Output the (x, y) coordinate of the center of the cell containing the given text.  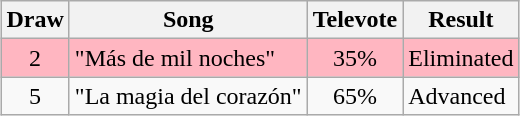
Advanced (461, 96)
35% (354, 58)
2 (35, 58)
Song (188, 20)
Draw (35, 20)
"La magia del corazón" (188, 96)
"Más de mil noches" (188, 58)
5 (35, 96)
Eliminated (461, 58)
Result (461, 20)
Televote (354, 20)
65% (354, 96)
